Pinpoint the cell where the given text exists, returning its [X, Y] midpoint coordinate. 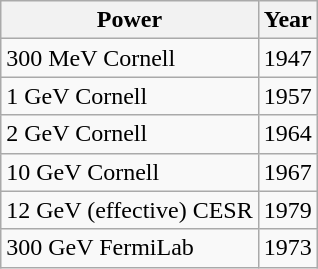
1 GeV Cornell [130, 96]
300 GeV FermiLab [130, 248]
Power [130, 20]
12 GeV (effective) CESR [130, 210]
300 MeV Cornell [130, 58]
1979 [288, 210]
1967 [288, 172]
Year [288, 20]
1973 [288, 248]
1964 [288, 134]
1947 [288, 58]
2 GeV Cornell [130, 134]
10 GeV Cornell [130, 172]
1957 [288, 96]
